Provide the [X, Y] coordinate of the cell's center where the given text is located.  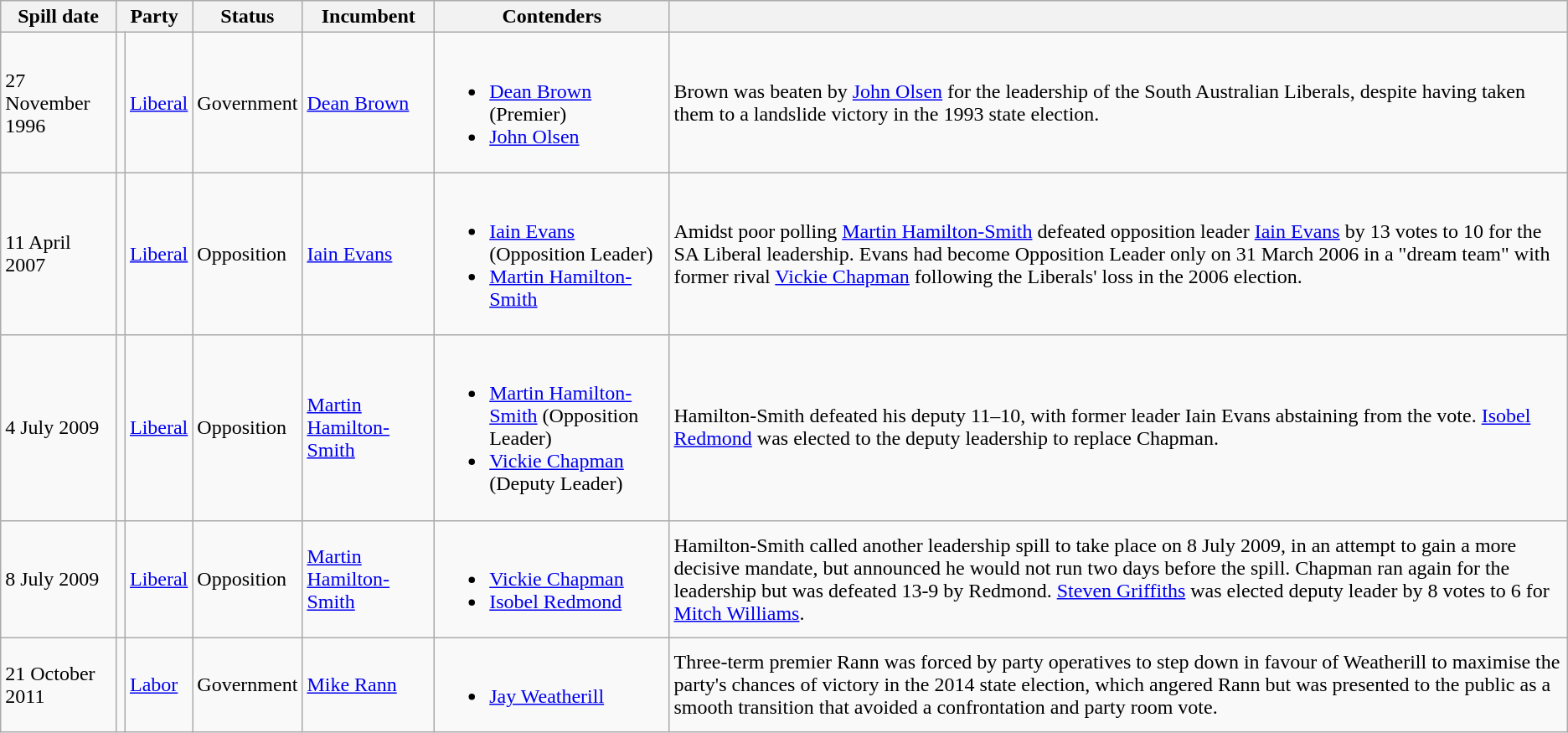
11 April 2007 [59, 254]
Iain Evans (Opposition Leader)Martin Hamilton-Smith [552, 254]
Party [154, 17]
Status [248, 17]
Dean Brown (Premier)John Olsen [552, 102]
Mike Rann [369, 685]
Labor [158, 685]
Iain Evans [369, 254]
Vickie ChapmanIsobel Redmond [552, 579]
4 July 2009 [59, 427]
Jay Weatherill [552, 685]
Martin Hamilton-Smith (Opposition Leader)Vickie Chapman (Deputy Leader) [552, 427]
Contenders [552, 17]
Dean Brown [369, 102]
21 October 2011 [59, 685]
Spill date [59, 17]
Incumbent [369, 17]
8 July 2009 [59, 579]
27 November 1996 [59, 102]
